Return [x, y] of the center of cell containing provided text 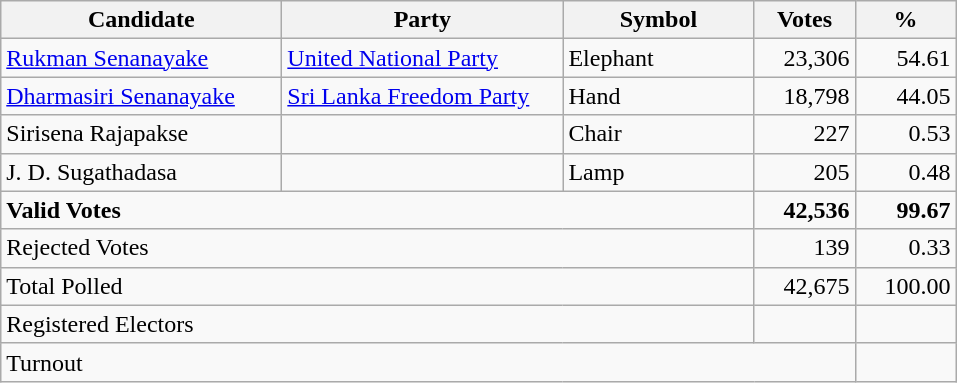
Hand [658, 96]
% [906, 20]
139 [804, 248]
23,306 [804, 58]
Party [422, 20]
Elephant [658, 58]
Total Polled [378, 286]
J. D. Sugathadasa [142, 172]
18,798 [804, 96]
Rejected Votes [378, 248]
Chair [658, 134]
0.48 [906, 172]
Candidate [142, 20]
0.53 [906, 134]
Turnout [428, 362]
44.05 [906, 96]
Sri Lanka Freedom Party [422, 96]
Votes [804, 20]
42,536 [804, 210]
42,675 [804, 286]
205 [804, 172]
227 [804, 134]
Symbol [658, 20]
0.33 [906, 248]
United National Party [422, 58]
99.67 [906, 210]
Sirisena Rajapakse [142, 134]
Registered Electors [378, 324]
54.61 [906, 58]
Lamp [658, 172]
100.00 [906, 286]
Rukman Senanayake [142, 58]
Dharmasiri Senanayake [142, 96]
Valid Votes [378, 210]
